Return the [x, y] coordinate for the center point of the cell that contains the specified text.  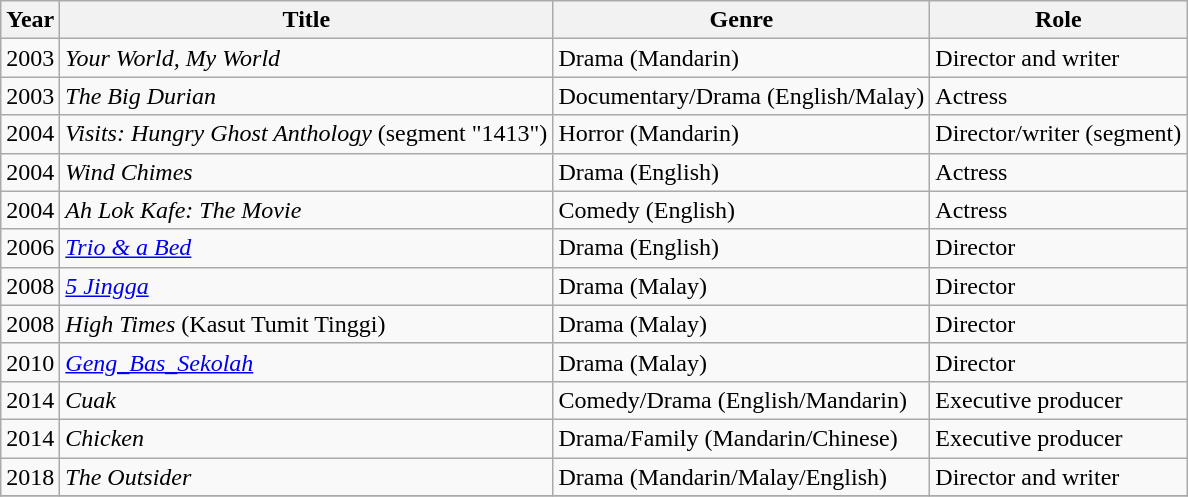
Cuak [306, 400]
Genre [742, 20]
Drama (Mandarin/Malay/English) [742, 477]
Visits: Hungry Ghost Anthology (segment "1413") [306, 134]
Documentary/Drama (English/Malay) [742, 96]
Wind Chimes [306, 172]
Director/writer (segment) [1058, 134]
Trio & a Bed [306, 248]
Comedy/Drama (English/Mandarin) [742, 400]
Title [306, 20]
2006 [30, 248]
Horror (Mandarin) [742, 134]
Ah Lok Kafe: The Movie [306, 210]
Comedy (English) [742, 210]
The Outsider [306, 477]
Role [1058, 20]
High Times (Kasut Tumit Tinggi) [306, 324]
Your World, My World [306, 58]
2018 [30, 477]
Drama/Family (Mandarin/Chinese) [742, 438]
Geng_Bas_Sekolah [306, 362]
The Big Durian [306, 96]
Drama (Mandarin) [742, 58]
Year [30, 20]
5 Jingga [306, 286]
2010 [30, 362]
Chicken [306, 438]
